Scan for the cell matching the given text and deliver its (X, Y) coordinate at center. 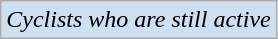
Cyclists who are still active (138, 20)
